Pinpoint the cell where the given text exists, returning its (X, Y) midpoint coordinate. 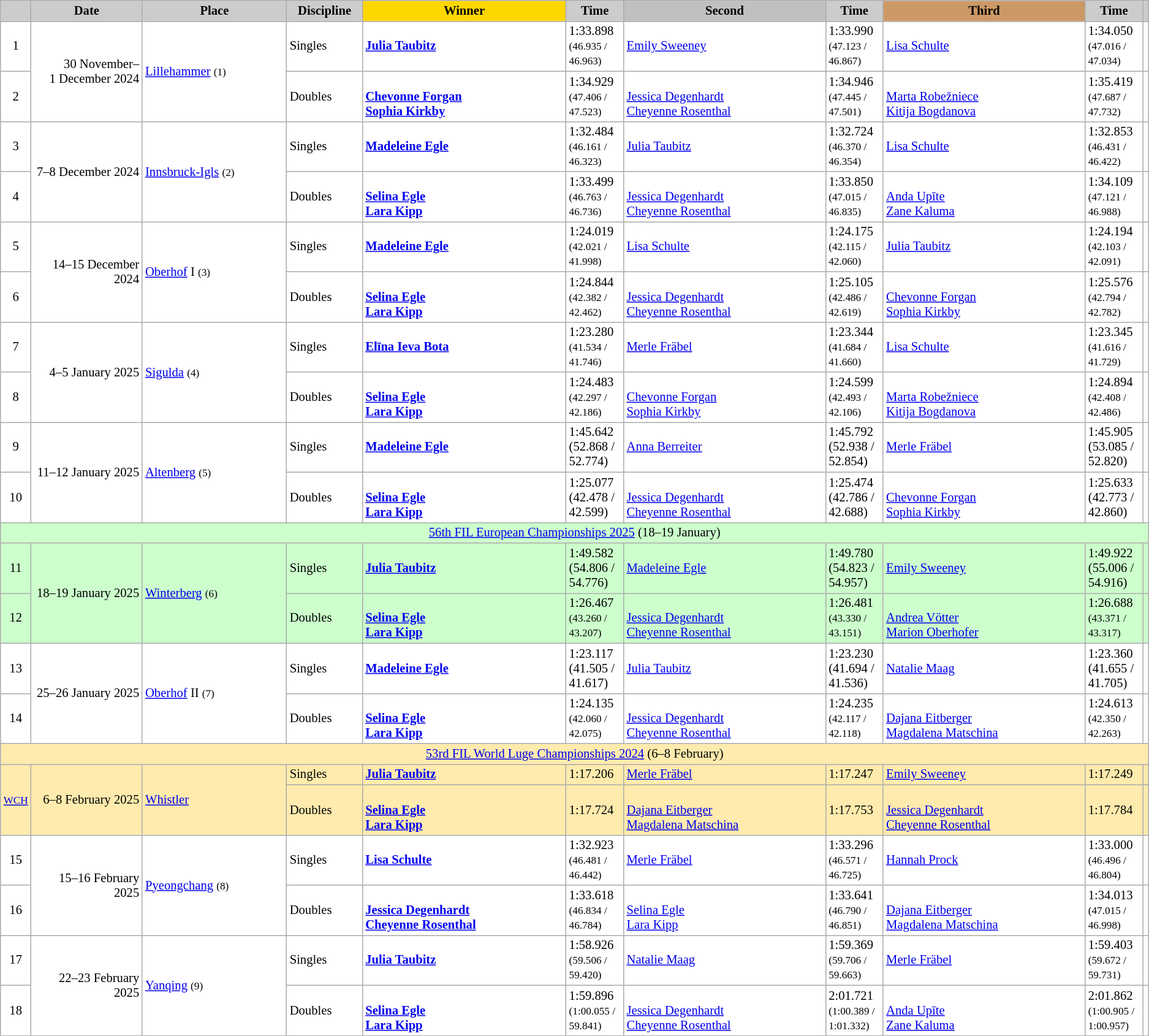
1:25.077 (42.478 / 42.599) (595, 497)
1:33.000(46.496 / 46.804) (1114, 860)
Third (984, 10)
1:45.792 (52.938 / 52.854) (854, 447)
1:32.923(46.481 / 46.442) (595, 860)
1:34.109(47.121 / 46.988) (1114, 197)
56th FIL European Championships 2025 (18–19 January) (575, 533)
1:17.784 (1114, 810)
1:24.019(42.021 / 41.998) (595, 246)
11 (16, 568)
1:17.206 (595, 774)
1:33.499(46.763 / 46.736) (595, 197)
1:23.360 (41.655 / 41.705) (1114, 668)
1:33.850(47.015 / 46.835) (854, 197)
Second (725, 10)
2:01.721(1:00.389 / 1:01.332) (854, 1010)
1:25.105(42.486 / 42.619) (854, 297)
53rd FIL World Luge Championships 2024 (6–8 February) (575, 753)
1:23.117 (41.505 / 41.617) (595, 668)
22–23 February 2025 (87, 985)
4 (16, 197)
12 (16, 618)
1:24.235(42.117 / 42.118) (854, 718)
1:24.599(42.493 / 42.106) (854, 397)
Altenberg (5) (214, 472)
1:32.724(46.370 / 46.354) (854, 147)
1:24.175(42.115 / 42.060) (854, 246)
WCH (16, 799)
1:32.853(46.431 / 46.422) (1114, 147)
1:26.467(43.260 / 43.207) (595, 618)
1:34.929(47.406 / 47.523) (595, 96)
16 (16, 910)
1:35.419(47.687 / 47.732) (1114, 96)
9 (16, 447)
14 (16, 718)
1:24.194(42.103 / 42.091) (1114, 246)
8 (16, 397)
1:24.135(42.060 / 42.075) (595, 718)
1:32.484(46.161 / 46.323) (595, 147)
1:23.344(41.684 / 41.660) (854, 347)
1:34.013(47.015 / 46.998) (1114, 910)
1:23.280(41.534 / 41.746) (595, 347)
1:45.642 (52.868 / 52.774) (595, 447)
1:26.688(43.371 / 43.317) (1114, 618)
1:24.613(42.350 / 42.263) (1114, 718)
Winterberg (6) (214, 593)
6 (16, 297)
2 (16, 96)
7 (16, 347)
17 (16, 960)
1:24.483(42.297 / 42.186) (595, 397)
1:59.403(59.672 / 59.731) (1114, 960)
Hannah Prock (984, 860)
25–26 January 2025 (87, 693)
1:17.724 (595, 810)
11–12 January 2025 (87, 472)
18 (16, 1010)
Whistler (214, 799)
Discipline (325, 10)
Anna Berreiter (725, 447)
14–15 December 2024 (87, 272)
Oberhof II (7) (214, 693)
7–8 December 2024 (87, 172)
Place (214, 10)
1:33.641(46.790 / 46.851) (854, 910)
1:34.050(47.016 / 47.034) (1114, 46)
1:33.990(47.123 / 46.867) (854, 46)
1:59.896(1:00.055 / 59.841) (595, 1010)
1:58.926(59.506 / 59.420) (595, 960)
1:45.905 (53.085 / 52.820) (1114, 447)
1:49.780 (54.823 / 54.957) (854, 568)
Innsbruck-Igls (2) (214, 172)
15 (16, 860)
1:33.898(46.935 / 46.963) (595, 46)
1:49.582 (54.806 / 54.776) (595, 568)
1 (16, 46)
6–8 February 2025 (87, 799)
1:26.481(43.330 / 43.151) (854, 618)
Oberhof I (3) (214, 272)
1:49.922 (55.006 / 54.916) (1114, 568)
1:17.247 (854, 774)
10 (16, 497)
Date (87, 10)
30 November–1 December 2024 (87, 71)
3 (16, 147)
Winner (464, 10)
15–16 February 2025 (87, 885)
18–19 January 2025 (87, 593)
13 (16, 668)
Elīna Ieva Bota (464, 347)
1:59.369(59.706 / 59.663) (854, 960)
1:23.345(41.616 / 41.729) (1114, 347)
2:01.862(1:00.905 / 1:00.957) (1114, 1010)
1:25.474 (42.786 / 42.688) (854, 497)
1:17.249 (1114, 774)
1:17.753 (854, 810)
Sigulda (4) (214, 372)
1:33.618(46.834 / 46.784) (595, 910)
Yanqing (9) (214, 985)
4–5 January 2025 (87, 372)
1:25.576(42.794 / 42.782) (1114, 297)
1:25.633 (42.773 / 42.860) (1114, 497)
Pyeongchang (8) (214, 885)
1:33.296(46.571 / 46.725) (854, 860)
Andrea VötterMarion Oberhofer (984, 618)
1:34.946(47.445 / 47.501) (854, 96)
1:23.230 (41.694 / 41.536) (854, 668)
5 (16, 246)
Lillehammer (1) (214, 71)
1:24.844(42.382 / 42.462) (595, 297)
1:24.894(42.408 / 42.486) (1114, 397)
